Return (x, y) of the center of cell containing provided text 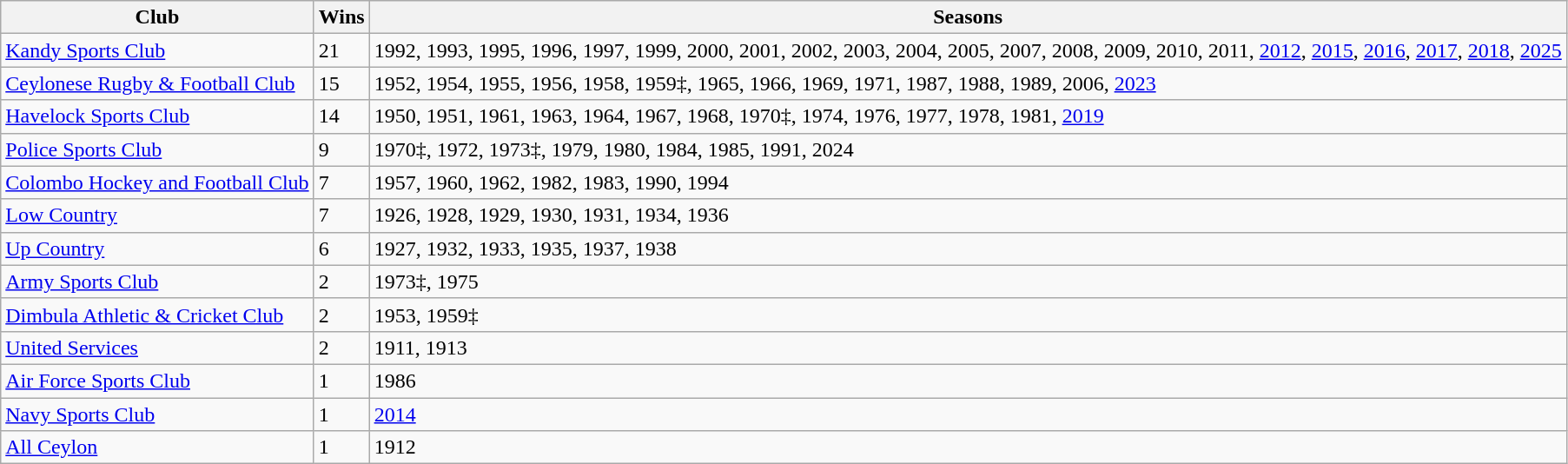
1926, 1928, 1929, 1930, 1931, 1934, 1936 (968, 215)
United Services (157, 348)
Navy Sports Club (157, 414)
1912 (968, 447)
1986 (968, 381)
Club (157, 17)
Colombo Hockey and Football Club (157, 182)
1957, 1960, 1962, 1982, 1983, 1990, 1994 (968, 182)
Up Country (157, 249)
1950, 1951, 1961, 1963, 1964, 1967, 1968, 1970‡, 1974, 1976, 1977, 1978, 1981, 2019 (968, 116)
1970‡, 1972, 1973‡, 1979, 1980, 1984, 1985, 1991, 2024 (968, 149)
Air Force Sports Club (157, 381)
6 (341, 249)
Dimbula Athletic & Cricket Club (157, 315)
9 (341, 149)
Kandy Sports Club (157, 50)
1927, 1932, 1933, 1935, 1937, 1938 (968, 249)
21 (341, 50)
1973‡, 1975 (968, 282)
1992, 1993, 1995, 1996, 1997, 1999, 2000, 2001, 2002, 2003, 2004, 2005, 2007, 2008, 2009, 2010, 2011, 2012, 2015, 2016, 2017, 2018, 2025 (968, 50)
All Ceylon (157, 447)
Low Country (157, 215)
1953, 1959‡ (968, 315)
Army Sports Club (157, 282)
Seasons (968, 17)
1952, 1954, 1955, 1956, 1958, 1959‡, 1965, 1966, 1969, 1971, 1987, 1988, 1989, 2006, 2023 (968, 83)
Police Sports Club (157, 149)
15 (341, 83)
Wins (341, 17)
14 (341, 116)
Havelock Sports Club (157, 116)
Ceylonese Rugby & Football Club (157, 83)
1911, 1913 (968, 348)
2014 (968, 414)
